Locate the cell with the specified text and output its (X, Y) center coordinate. 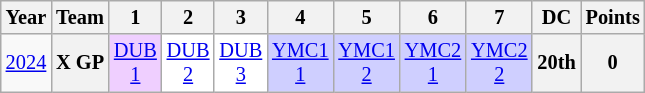
6 (433, 17)
X GP (80, 63)
2 (188, 17)
DUB2 (188, 63)
YMC21 (433, 63)
2024 (26, 63)
DC (556, 17)
7 (499, 17)
YMC22 (499, 63)
20th (556, 63)
1 (136, 17)
DUB1 (136, 63)
Team (80, 17)
5 (366, 17)
3 (240, 17)
YMC11 (300, 63)
Points (613, 17)
0 (613, 63)
YMC12 (366, 63)
DUB3 (240, 63)
4 (300, 17)
Year (26, 17)
